Determine the [x, y] coordinate at the center of the cell enclosing the given text.  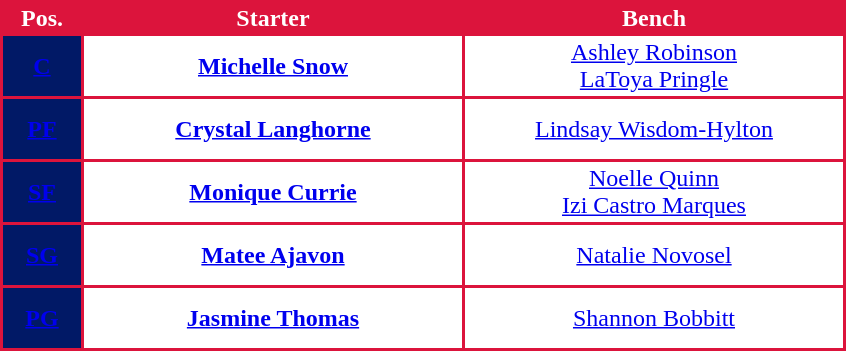
Crystal Langhorne [273, 129]
PG [42, 318]
Ashley RobinsonLaToya Pringle [654, 66]
Bench [654, 18]
Jasmine Thomas [273, 318]
C [42, 66]
PF [42, 129]
Matee Ajavon [273, 255]
Michelle Snow [273, 66]
Lindsay Wisdom-Hylton [654, 129]
Natalie Novosel [654, 255]
Shannon Bobbitt [654, 318]
SG [42, 255]
Pos. [42, 18]
Monique Currie [273, 192]
Starter [273, 18]
Noelle QuinnIzi Castro Marques [654, 192]
SF [42, 192]
